Scan for the cell matching the given text and deliver its [x, y] coordinate at center. 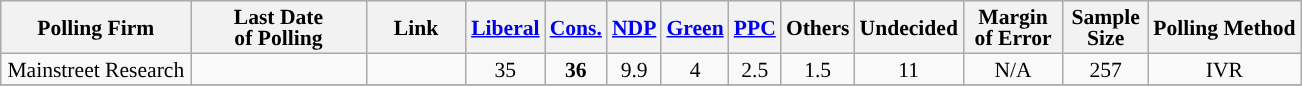
NDP [634, 27]
Undecided [909, 27]
SampleSize [1106, 27]
Last Dateof Polling [278, 27]
N/A [1013, 68]
9.9 [634, 68]
11 [909, 68]
IVR [1224, 68]
2.5 [755, 68]
Others [818, 27]
Green [694, 27]
Cons. [576, 27]
257 [1106, 68]
Polling Method [1224, 27]
4 [694, 68]
1.5 [818, 68]
36 [576, 68]
Marginof Error [1013, 27]
Link [416, 27]
PPC [755, 27]
Mainstreet Research [96, 68]
Liberal [505, 27]
35 [505, 68]
Polling Firm [96, 27]
